Return [X, Y] of the center of cell containing provided text 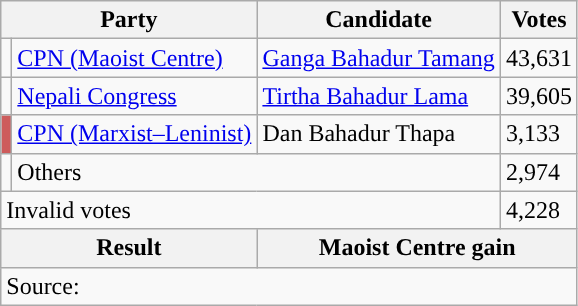
Source: [290, 286]
CPN (Marxist–Leninist) [134, 134]
2,974 [538, 172]
Dan Bahadur Thapa [379, 134]
Tirtha Bahadur Lama [379, 96]
3,133 [538, 134]
39,605 [538, 96]
Ganga Bahadur Tamang [379, 58]
Party [129, 20]
Maoist Centre gain [418, 248]
Candidate [379, 20]
Invalid votes [251, 210]
43,631 [538, 58]
Result [129, 248]
CPN (Maoist Centre) [134, 58]
Votes [538, 20]
4,228 [538, 210]
Nepali Congress [134, 96]
Others [256, 172]
